Extract the [x, y] coordinate from the center of the cell holding the provided text.  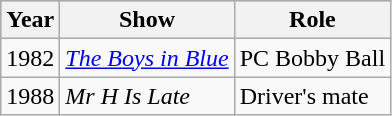
1982 [30, 58]
Role [312, 20]
Driver's mate [312, 96]
Show [147, 20]
The Boys in Blue [147, 58]
Year [30, 20]
Mr H Is Late [147, 96]
PC Bobby Ball [312, 58]
1988 [30, 96]
